Find where the given text appears and provide that cell's center as (X, Y) coordinate. 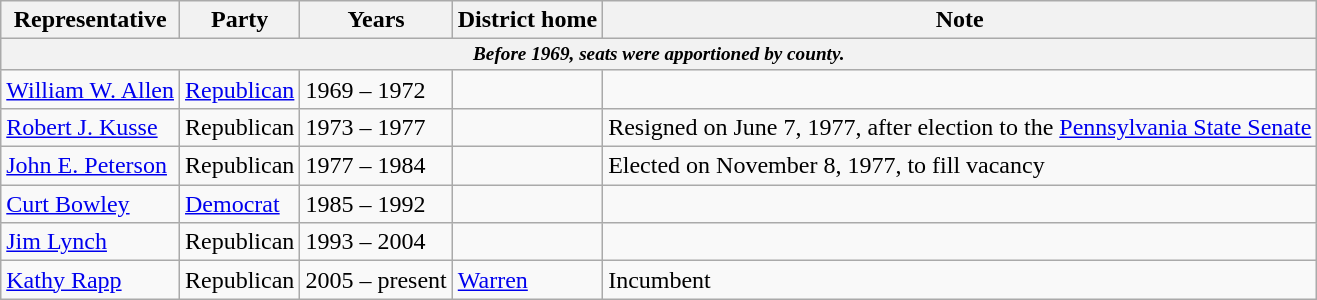
Kathy Rapp (90, 280)
Curt Bowley (90, 204)
William W. Allen (90, 89)
Incumbent (960, 280)
1977 – 1984 (376, 166)
John E. Peterson (90, 166)
District home (527, 20)
Robert J. Kusse (90, 128)
Resigned on June 7, 1977, after election to the Pennsylvania State Senate (960, 128)
Years (376, 20)
Before 1969, seats were apportioned by county. (659, 55)
Warren (527, 280)
2005 – present (376, 280)
1985 – 1992 (376, 204)
Party (240, 20)
Representative (90, 20)
1969 – 1972 (376, 89)
Note (960, 20)
1973 – 1977 (376, 128)
Elected on November 8, 1977, to fill vacancy (960, 166)
Democrat (240, 204)
1993 – 2004 (376, 242)
Jim Lynch (90, 242)
